Return (x, y) of the center of cell containing provided text 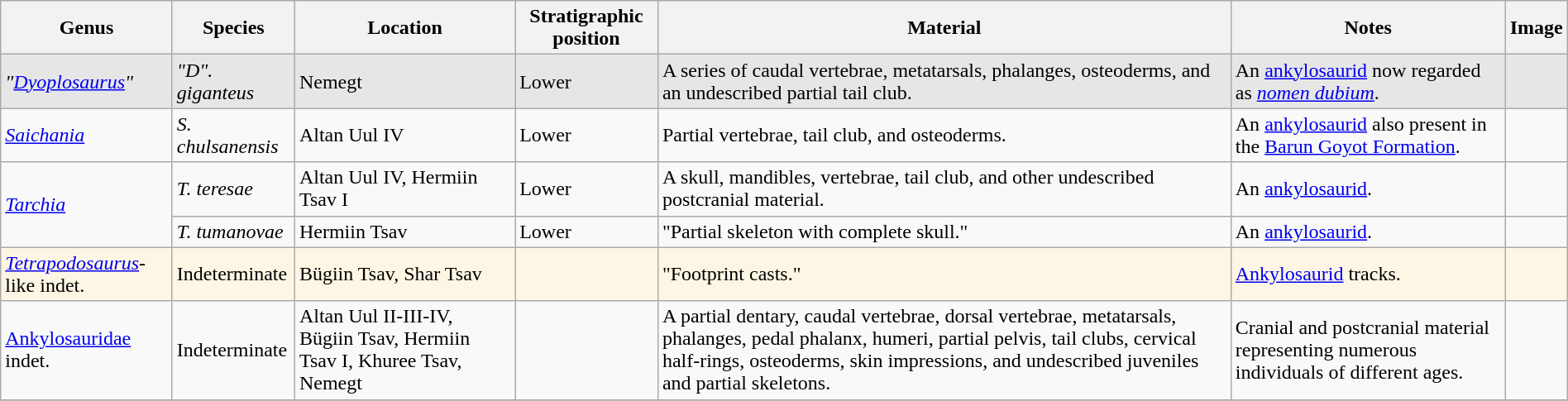
Species (233, 28)
Saichania (87, 136)
Image (1537, 28)
An ankylosaurid now regarded as nomen dubium. (1368, 81)
Bügiin Tsav, Shar Tsav (404, 274)
Nemegt (404, 81)
Partial vertebrae, tail club, and osteoderms. (944, 136)
T. tumanovae (233, 232)
"D". giganteus (233, 81)
T. teresae (233, 189)
Stratigraphic position (587, 28)
Tarchia (87, 205)
Genus (87, 28)
Altan Uul IV, Hermiin Tsav I (404, 189)
"Footprint casts." (944, 274)
Notes (1368, 28)
Ankylosaurid tracks. (1368, 274)
Altan Uul II-III-IV, Bügiin Tsav, Hermiin Tsav I, Khuree Tsav, Nemegt (404, 351)
Location (404, 28)
A skull, mandibles, vertebrae, tail club, and other undescribed postcranial material. (944, 189)
Tetrapodosaurus-like indet. (87, 274)
Hermiin Tsav (404, 232)
S. chulsanensis (233, 136)
Ankylosauridae indet. (87, 351)
A series of caudal vertebrae, metatarsals, phalanges, osteoderms, and an undescribed partial tail club. (944, 81)
An ankylosaurid also present in the Barun Goyot Formation. (1368, 136)
Altan Uul IV (404, 136)
"Partial skeleton with complete skull." (944, 232)
Cranial and postcranial material representing numerous individuals of different ages. (1368, 351)
"Dyoplosaurus" (87, 81)
Material (944, 28)
